Determine the (X, Y) coordinate at the center of the cell enclosing the given text.  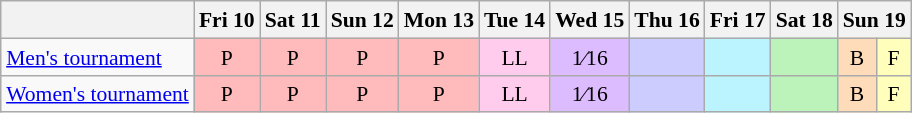
Women's tournament (98, 94)
Sat 18 (804, 20)
Men's tournament (98, 56)
Thu 16 (667, 20)
Fri 10 (227, 20)
Sat 11 (293, 20)
Wed 15 (590, 20)
Sun 12 (362, 20)
Fri 17 (738, 20)
Tue 14 (514, 20)
Mon 13 (439, 20)
Sun 19 (874, 20)
